Return [x, y] of the center of cell containing provided text 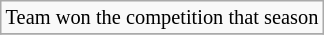
Team won the competition that season [162, 17]
